Provide the [X, Y] coordinate of the cell's center where the given text is located.  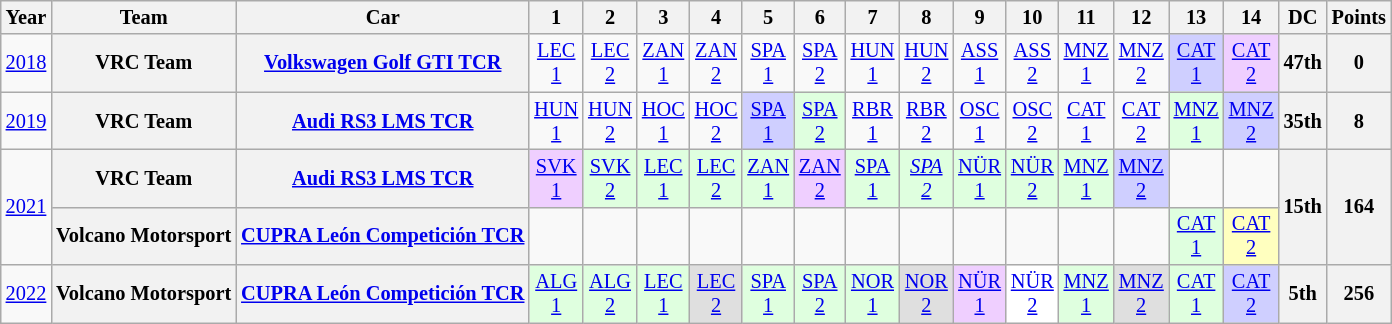
15th [1303, 206]
4 [716, 17]
RBR2 [926, 121]
35th [1303, 121]
Year [26, 17]
164 [1359, 206]
HOC1 [664, 121]
3 [664, 17]
12 [1142, 17]
ASS1 [980, 63]
Volkswagen Golf GTI TCR [382, 63]
13 [1196, 17]
ALG1 [556, 294]
SVK1 [556, 178]
2018 [26, 63]
Points [1359, 17]
7 [873, 17]
Car [382, 17]
6 [820, 17]
5 [768, 17]
SVK2 [610, 178]
1 [556, 17]
ALG2 [610, 294]
OSC2 [1032, 121]
RBR1 [873, 121]
HOC2 [716, 121]
9 [980, 17]
NOR2 [926, 294]
2021 [26, 206]
2019 [26, 121]
NOR1 [873, 294]
Team [144, 17]
11 [1086, 17]
10 [1032, 17]
OSC1 [980, 121]
2 [610, 17]
14 [1252, 17]
2022 [26, 294]
0 [1359, 63]
ASS2 [1032, 63]
256 [1359, 294]
DC [1303, 17]
47th [1303, 63]
5th [1303, 294]
